Determine the (X, Y) coordinate at the center of the cell enclosing the given text.  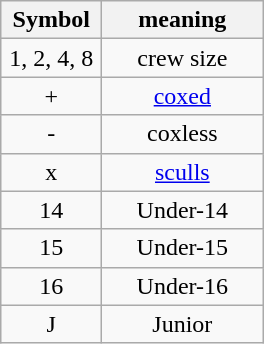
coxless (182, 134)
14 (52, 210)
Junior (182, 324)
1, 2, 4, 8 (52, 58)
15 (52, 248)
Under-14 (182, 210)
Symbol (52, 20)
coxed (182, 96)
crew size (182, 58)
x (52, 172)
16 (52, 286)
+ (52, 96)
Under-16 (182, 286)
- (52, 134)
meaning (182, 20)
Under-15 (182, 248)
J (52, 324)
sculls (182, 172)
